Identify which cell holds the provided text, then report its (X, Y) central coordinate. 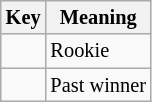
Key (24, 17)
Rookie (98, 51)
Meaning (98, 17)
Past winner (98, 85)
